Find where the given text appears and provide that cell's center as (X, Y) coordinate. 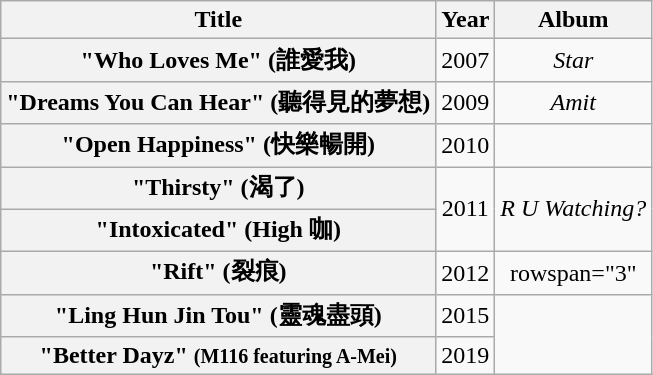
Title (218, 20)
"Better Dayz" (M116 featuring A-Mei) (218, 356)
2009 (466, 102)
2019 (466, 356)
2015 (466, 316)
"Open Happiness" (快樂暢開) (218, 146)
Star (574, 60)
"Intoxicated" (High 咖) (218, 230)
2007 (466, 60)
2011 (466, 208)
Album (574, 20)
Year (466, 20)
"Rift" (裂痕) (218, 274)
2010 (466, 146)
R U Watching? (574, 208)
rowspan="3" (574, 274)
"Thirsty" (渴了) (218, 188)
"Dreams You Can Hear" (聽得見的夢想) (218, 102)
"Who Loves Me" (誰愛我) (218, 60)
2012 (466, 274)
Amit (574, 102)
"Ling Hun Jin Tou" (靈魂盡頭) (218, 316)
